Detect which cell encompasses the target text, then output its [x, y] center coordinate. 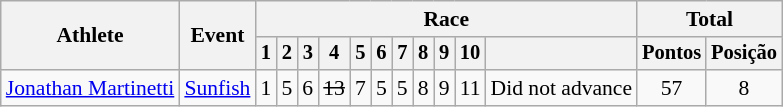
Athlete [90, 36]
Pontos [672, 54]
13 [334, 88]
3 [308, 54]
Event [217, 36]
Total [710, 19]
2 [286, 54]
Posição [744, 54]
57 [672, 88]
Sunfish [217, 88]
4 [334, 54]
10 [470, 54]
Race [446, 19]
11 [470, 88]
Jonathan Martinetti [90, 88]
Did not advance [562, 88]
